Scan for the cell matching the given text and deliver its (x, y) coordinate at center. 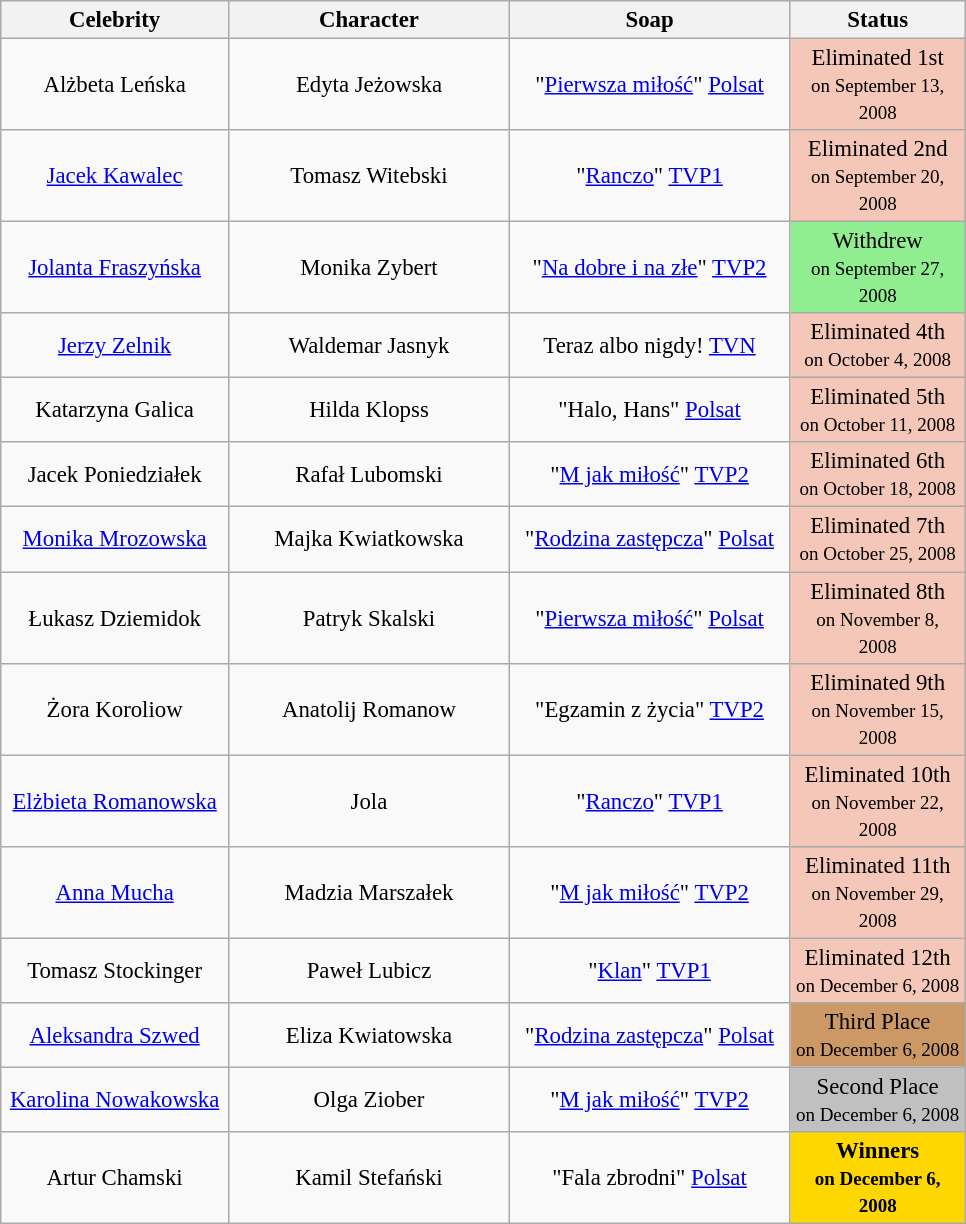
Eliminated 7thon October 25, 2008 (878, 540)
Tomasz Stockinger (115, 970)
Celebrity (115, 20)
Jola (370, 801)
Character (370, 20)
Jolanta Fraszyńska (115, 268)
Tomasz Witebski (370, 176)
Elżbieta Romanowska (115, 801)
Winnerson December 6, 2008 (878, 1178)
Alżbeta Leńska (115, 84)
Eliminated 12thon December 6, 2008 (878, 970)
"Na dobre i na złe" TVP2 (650, 268)
Eliminated 10thon November 22, 2008 (878, 801)
Eliminated 9thon November 15, 2008 (878, 709)
Eliminated 1ston September 13, 2008 (878, 84)
Soap (650, 20)
Eliminated 4thon October 4, 2008 (878, 346)
"Fala zbrodni" Polsat (650, 1178)
"Halo, Hans" Polsat (650, 410)
Jacek Kawalec (115, 176)
Eliminated 8thon November 8, 2008 (878, 618)
Majka Kwiatkowska (370, 540)
Jerzy Zelnik (115, 346)
Waldemar Jasnyk (370, 346)
Karolina Nowakowska (115, 1100)
Artur Chamski (115, 1178)
Hilda Klopss (370, 410)
Eliminated 11thon November 29, 2008 (878, 892)
Paweł Lubicz (370, 970)
Eliza Kwiatowska (370, 1034)
Withdrewon September 27, 2008 (878, 268)
Katarzyna Galica (115, 410)
Second Placeon December 6, 2008 (878, 1100)
Monika Mrozowska (115, 540)
Olga Ziober (370, 1100)
Jacek Poniedziałek (115, 474)
Żora Koroliow (115, 709)
"Klan" TVP1 (650, 970)
Aleksandra Szwed (115, 1034)
Eliminated 6thon October 18, 2008 (878, 474)
Eliminated 5thon October 11, 2008 (878, 410)
Eliminated 2ndon September 20, 2008 (878, 176)
Rafał Lubomski (370, 474)
Status (878, 20)
Anatolij Romanow (370, 709)
Teraz albo nigdy! TVN (650, 346)
Kamil Stefański (370, 1178)
Patryk Skalski (370, 618)
Edyta Jeżowska (370, 84)
Łukasz Dziemidok (115, 618)
Monika Zybert (370, 268)
Third Placeon December 6, 2008 (878, 1034)
Madzia Marszałek (370, 892)
Anna Mucha (115, 892)
"Egzamin z życia" TVP2 (650, 709)
